Locate the cell with the specified text and output its [X, Y] center coordinate. 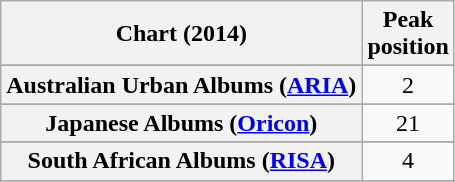
Peakposition [408, 34]
Japanese Albums (Oricon) [182, 123]
21 [408, 123]
Australian Urban Albums (ARIA) [182, 85]
Chart (2014) [182, 34]
4 [408, 161]
South African Albums (RISA) [182, 161]
2 [408, 85]
